Search for the cell housing the specified text and yield its [X, Y] center coordinate. 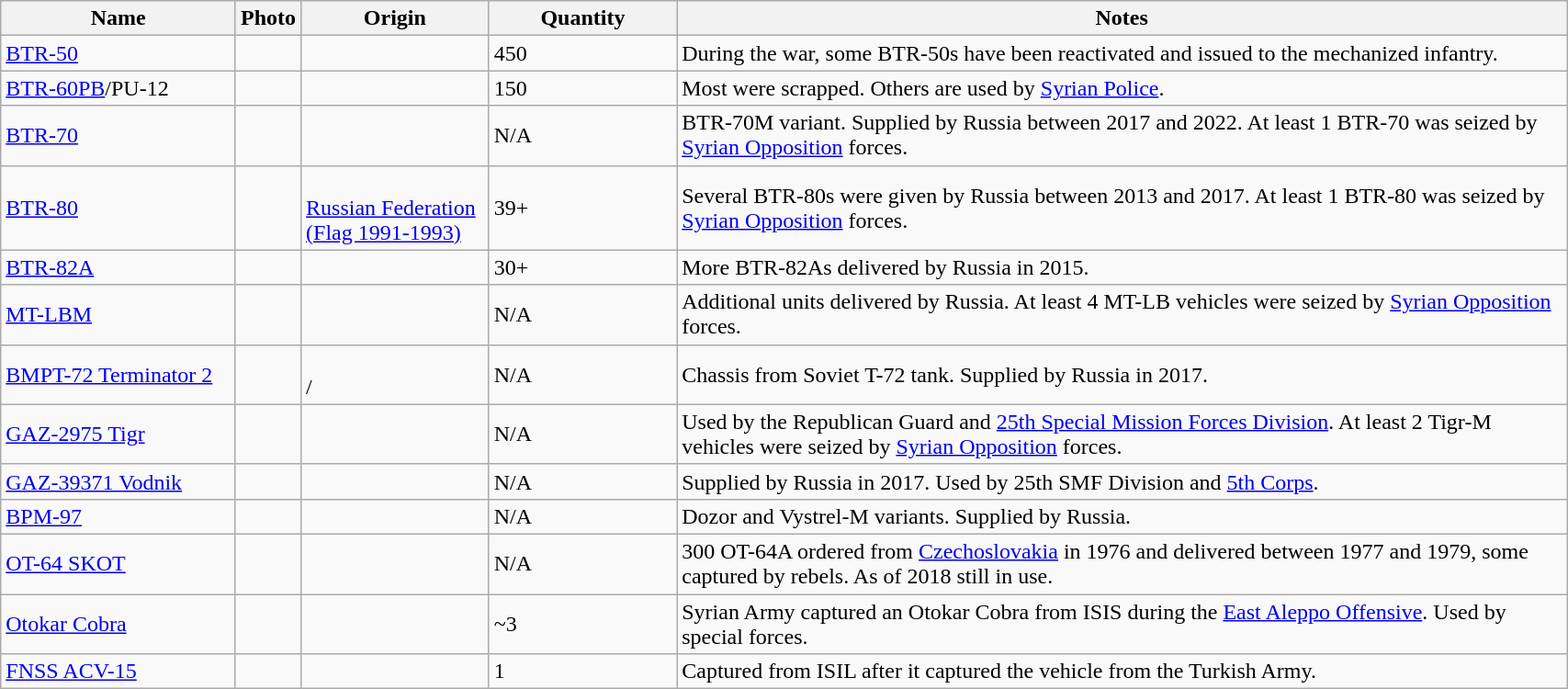
Supplied by Russia in 2017. Used by 25th SMF Division and 5th Corps. [1122, 481]
FNSS ACV-15 [118, 672]
Name [118, 18]
Photo [268, 18]
GAZ-2975 Tigr [118, 434]
Syrian Army captured an Otokar Cobra from ISIS during the East Aleppo Offensive. Used by special forces. [1122, 623]
OT-64 SKOT [118, 564]
Origin [395, 18]
Dozor and Vystrel-M variants. Supplied by Russia. [1122, 516]
39+ [582, 208]
150 [582, 88]
Several BTR-80s were given by Russia between 2013 and 2017. At least 1 BTR-80 was seized by Syrian Opposition forces. [1122, 208]
BMPT-72 Terminator 2 [118, 375]
GAZ-39371 Vodnik [118, 481]
/ [395, 375]
300 OT-64A ordered from Czechoslovakia in 1976 and delivered between 1977 and 1979, some captured by rebels. As of 2018 still in use. [1122, 564]
Russian Federation (Flag 1991-1993) [395, 208]
During the war, some BTR-50s have been reactivated and issued to the mechanized infantry. [1122, 53]
~3 [582, 623]
Quantity [582, 18]
Additional units delivered by Russia. At least 4 MT-LB vehicles were seized by Syrian Opposition forces. [1122, 314]
BTR-70 [118, 136]
Chassis from Soviet T-72 tank. Supplied by Russia in 2017. [1122, 375]
BTR-80 [118, 208]
More BTR-82As delivered by Russia in 2015. [1122, 267]
BTR-50 [118, 53]
BTR-70M variant. Supplied by Russia between 2017 and 2022. At least 1 BTR-70 was seized by Syrian Opposition forces. [1122, 136]
BPM-97 [118, 516]
Notes [1122, 18]
Used by the Republican Guard and 25th Special Mission Forces Division. At least 2 Tigr-M vehicles were seized by Syrian Opposition forces. [1122, 434]
Most were scrapped. Others are used by Syrian Police. [1122, 88]
30+ [582, 267]
BTR-82A [118, 267]
Captured from ISIL after it captured the vehicle from the Turkish Army. [1122, 672]
BTR-60PB/PU-12 [118, 88]
MT-LBM [118, 314]
1 [582, 672]
Otokar Cobra [118, 623]
450 [582, 53]
